Return the (x, y) coordinate for the center point of the cell that contains the specified text.  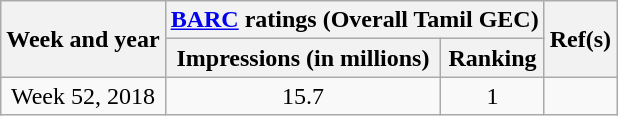
Ranking (492, 58)
15.7 (303, 96)
1 (492, 96)
Impressions (in millions) (303, 58)
Ref(s) (580, 39)
Week and year (83, 39)
BARC ratings (Overall Tamil GEC) (354, 20)
Week 52, 2018 (83, 96)
